Find where the given text appears and provide that cell's center as (x, y) coordinate. 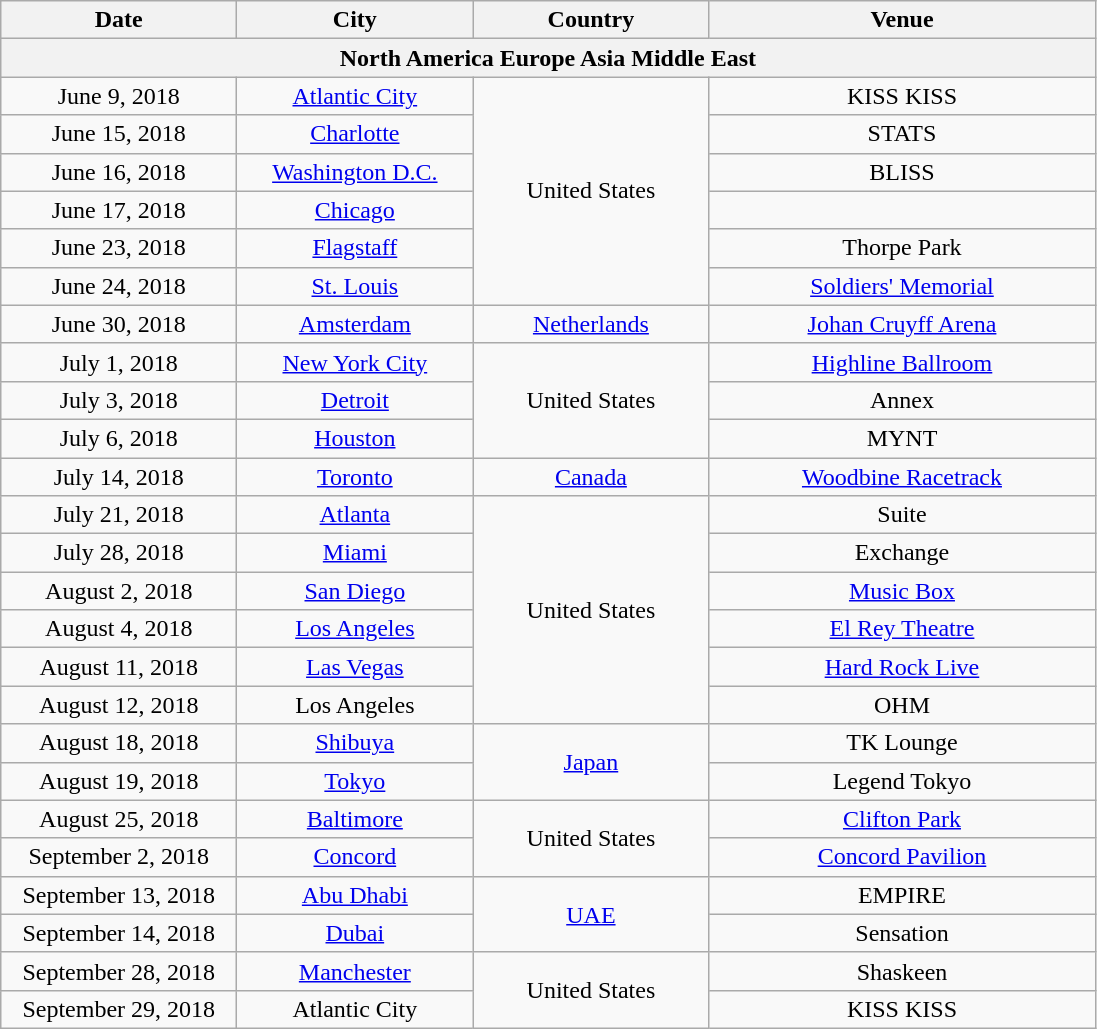
OHM (902, 705)
Highline Ballroom (902, 362)
August 25, 2018 (119, 819)
City (355, 20)
June 30, 2018 (119, 324)
July 21, 2018 (119, 515)
Miami (355, 553)
Annex (902, 400)
Exchange (902, 553)
July 3, 2018 (119, 400)
Tokyo (355, 781)
Chicago (355, 210)
Abu Dhabi (355, 895)
August 2, 2018 (119, 591)
Hard Rock Live (902, 667)
July 14, 2018 (119, 477)
Dubai (355, 933)
Washington D.C. (355, 172)
BLISS (902, 172)
Las Vegas (355, 667)
St. Louis (355, 286)
Atlanta (355, 515)
August 19, 2018 (119, 781)
June 24, 2018 (119, 286)
Manchester (355, 971)
June 15, 2018 (119, 134)
Soldiers' Memorial (902, 286)
September 2, 2018 (119, 857)
June 9, 2018 (119, 96)
September 14, 2018 (119, 933)
EMPIRE (902, 895)
Johan Cruyff Arena (902, 324)
Date (119, 20)
San Diego (355, 591)
June 23, 2018 (119, 248)
August 4, 2018 (119, 629)
Suite (902, 515)
Amsterdam (355, 324)
September 28, 2018 (119, 971)
North America Europe Asia Middle East (548, 58)
MYNT (902, 438)
July 1, 2018 (119, 362)
Japan (591, 762)
June 16, 2018 (119, 172)
Toronto (355, 477)
Canada (591, 477)
August 18, 2018 (119, 743)
Flagstaff (355, 248)
STATS (902, 134)
New York City (355, 362)
TK Lounge (902, 743)
Shibuya (355, 743)
Thorpe Park (902, 248)
Houston (355, 438)
Country (591, 20)
Baltimore (355, 819)
Woodbine Racetrack (902, 477)
August 12, 2018 (119, 705)
Detroit (355, 400)
September 29, 2018 (119, 1009)
Music Box (902, 591)
UAE (591, 914)
Sensation (902, 933)
Charlotte (355, 134)
Concord (355, 857)
Legend Tokyo (902, 781)
July 28, 2018 (119, 553)
June 17, 2018 (119, 210)
August 11, 2018 (119, 667)
Clifton Park (902, 819)
September 13, 2018 (119, 895)
Netherlands (591, 324)
El Rey Theatre (902, 629)
Venue (902, 20)
July 6, 2018 (119, 438)
Shaskeen (902, 971)
Concord Pavilion (902, 857)
